Extract the [X, Y] coordinate from the center of the cell holding the provided text.  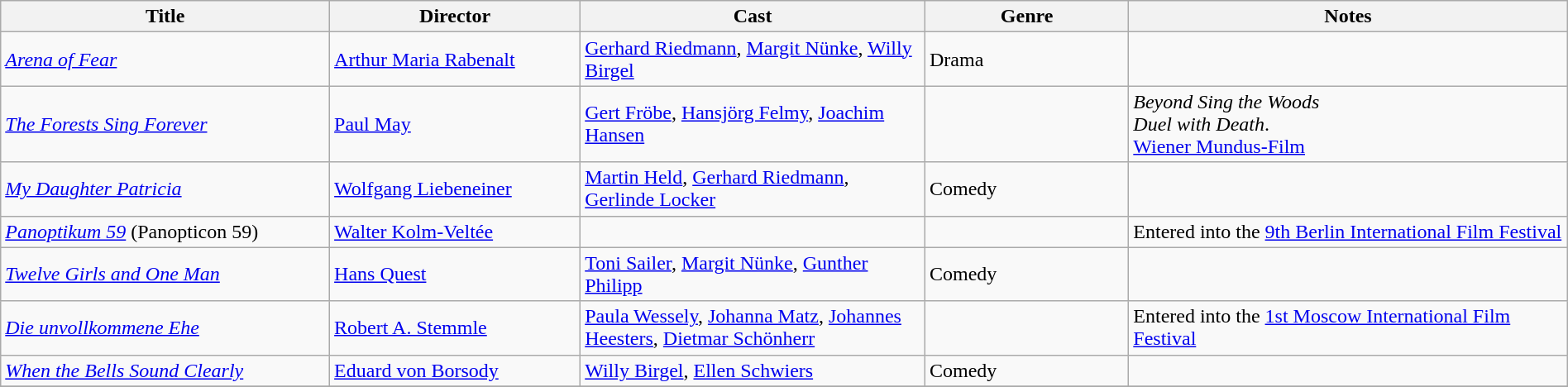
Willy Birgel, Ellen Schwiers [753, 370]
Arena of Fear [165, 60]
Beyond Sing the Woods Duel with Death. Wiener Mundus-Film [1348, 124]
Gerhard Riedmann, Margit Nünke, Willy Birgel [753, 60]
Gert Fröbe, Hansjörg Felmy, Joachim Hansen [753, 124]
Eduard von Borsody [455, 370]
Walter Kolm-Veltée [455, 232]
Notes [1348, 17]
Hans Quest [455, 275]
Entered into the 1st Moscow International Film Festival [1348, 327]
Paul May [455, 124]
Drama [1026, 60]
Martin Held, Gerhard Riedmann, Gerlinde Locker [753, 189]
Twelve Girls and One Man [165, 275]
When the Bells Sound Clearly [165, 370]
Toni Sailer, Margit Nünke, Gunther Philipp [753, 275]
My Daughter Patricia [165, 189]
Cast [753, 17]
Arthur Maria Rabenalt [455, 60]
Die unvollkommene Ehe [165, 327]
Genre [1026, 17]
Director [455, 17]
The Forests Sing Forever [165, 124]
Panoptikum 59 (Panopticon 59) [165, 232]
Robert A. Stemmle [455, 327]
Paula Wessely, Johanna Matz, Johannes Heesters, Dietmar Schönherr [753, 327]
Title [165, 17]
Wolfgang Liebeneiner [455, 189]
Entered into the 9th Berlin International Film Festival [1348, 232]
